Locate the cell with the specified text and output its [X, Y] center coordinate. 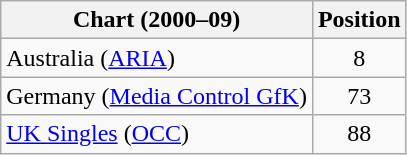
Position [359, 20]
88 [359, 134]
73 [359, 96]
Germany (Media Control GfK) [157, 96]
Chart (2000–09) [157, 20]
UK Singles (OCC) [157, 134]
8 [359, 58]
Australia (ARIA) [157, 58]
